Locate the cell with the specified text and output its [X, Y] center coordinate. 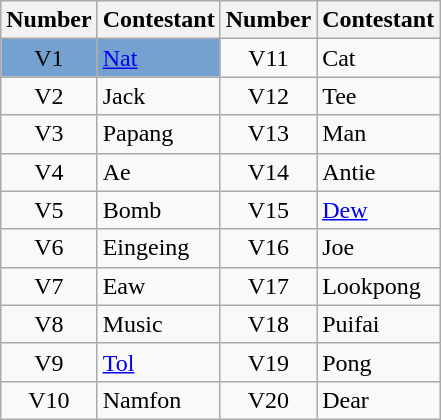
V8 [49, 324]
Antie [378, 172]
V20 [268, 400]
V17 [268, 286]
V4 [49, 172]
V12 [268, 96]
V6 [49, 248]
Namfon [158, 400]
V1 [49, 58]
Jack [158, 96]
Cat [378, 58]
V2 [49, 96]
V10 [49, 400]
V18 [268, 324]
Puifai [378, 324]
Music [158, 324]
Nat [158, 58]
Joe [378, 248]
Eaw [158, 286]
Dear [378, 400]
V7 [49, 286]
V14 [268, 172]
V16 [268, 248]
Lookpong [378, 286]
V13 [268, 134]
Pong [378, 362]
V15 [268, 210]
Tee [378, 96]
Papang [158, 134]
Ae [158, 172]
Dew [378, 210]
V5 [49, 210]
V19 [268, 362]
Tol [158, 362]
Bomb [158, 210]
V3 [49, 134]
V9 [49, 362]
V11 [268, 58]
Man [378, 134]
Eingeing [158, 248]
